Detect which cell encompasses the target text, then output its [X, Y] center coordinate. 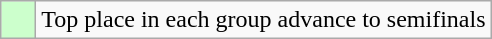
Top place in each group advance to semifinals [264, 20]
